Return [X, Y] of the center of cell containing provided text 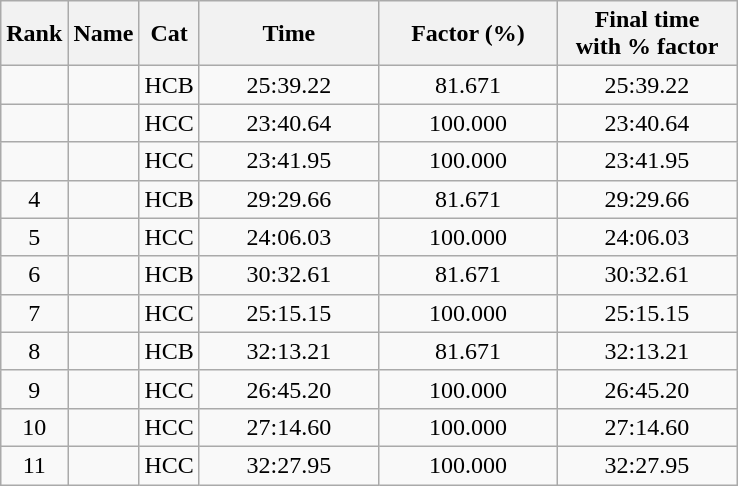
10 [34, 427]
Cat [169, 34]
5 [34, 237]
Time [288, 34]
8 [34, 351]
Name [104, 34]
11 [34, 465]
6 [34, 275]
9 [34, 389]
Final timewith % factor [646, 34]
4 [34, 199]
7 [34, 313]
Factor (%) [468, 34]
Rank [34, 34]
